Capture the cell that displays the provided text and extract its [X, Y] central coordinate. 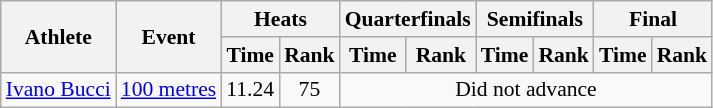
Quarterfinals [408, 19]
11.24 [250, 90]
Final [653, 19]
75 [310, 90]
Ivano Bucci [58, 90]
Event [168, 36]
Athlete [58, 36]
Semifinals [535, 19]
Heats [280, 19]
Did not advance [526, 90]
100 metres [168, 90]
